Identify which cell holds the provided text, then report its (X, Y) central coordinate. 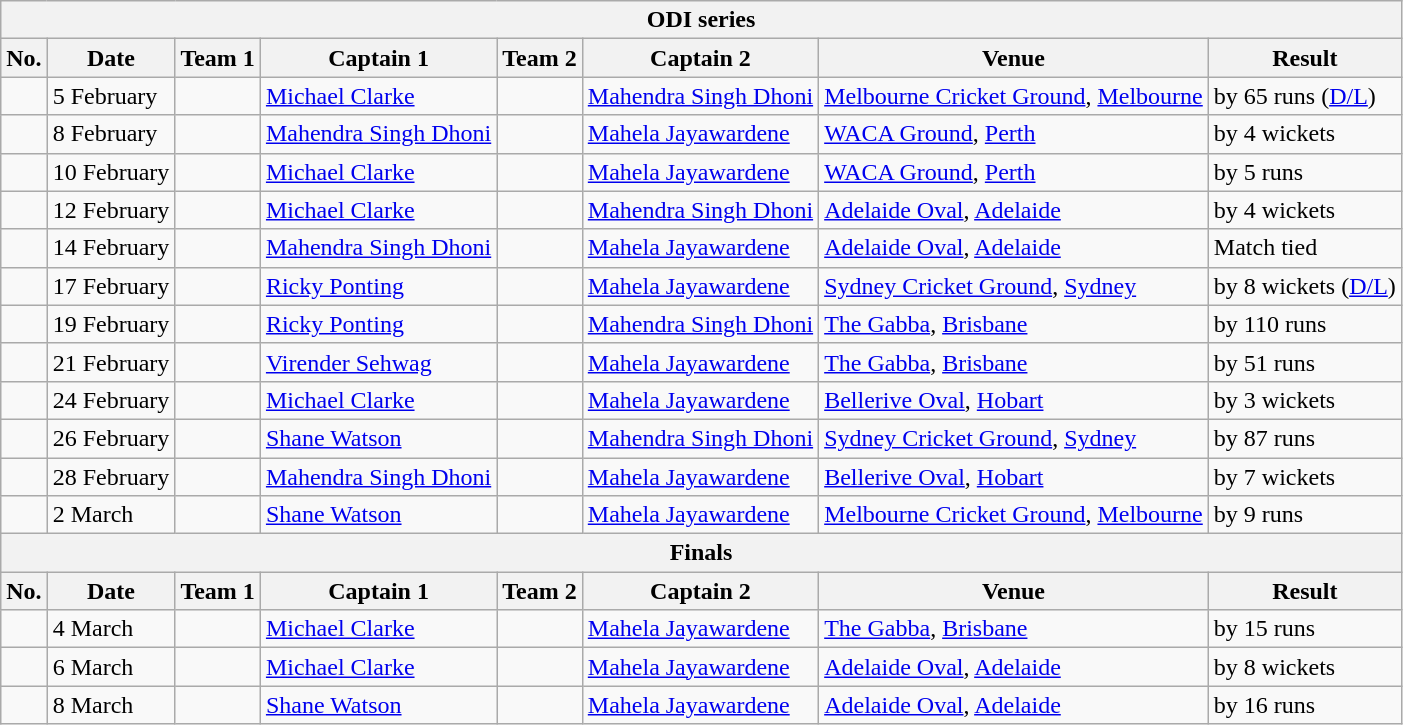
28 February (111, 477)
by 110 runs (1304, 324)
21 February (111, 362)
ODI series (702, 20)
8 March (111, 705)
by 5 runs (1304, 172)
4 March (111, 629)
Match tied (1304, 248)
by 51 runs (1304, 362)
5 February (111, 96)
26 February (111, 438)
14 February (111, 248)
6 March (111, 667)
12 February (111, 210)
by 16 runs (1304, 705)
Finals (702, 553)
19 February (111, 324)
by 3 wickets (1304, 400)
by 87 runs (1304, 438)
Virender Sehwag (378, 362)
2 March (111, 515)
8 February (111, 134)
10 February (111, 172)
by 8 wickets (D/L) (1304, 286)
24 February (111, 400)
by 7 wickets (1304, 477)
by 15 runs (1304, 629)
by 8 wickets (1304, 667)
17 February (111, 286)
by 65 runs (D/L) (1304, 96)
by 9 runs (1304, 515)
